Locate the cell with the specified text and output its (x, y) center coordinate. 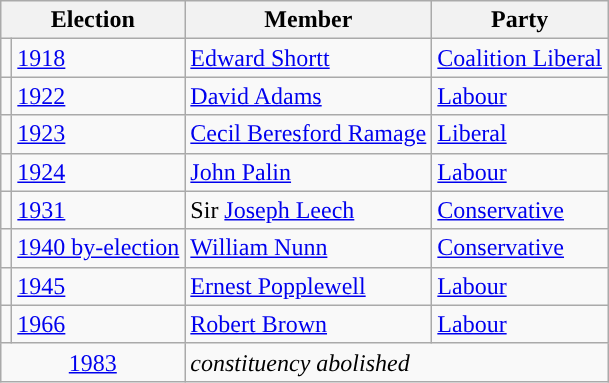
Member (308, 20)
constituency abolished (396, 362)
Edward Shortt (308, 58)
Sir Joseph Leech (308, 210)
Cecil Beresford Ramage (308, 134)
Robert Brown (308, 324)
John Palin (308, 172)
Election (93, 20)
Liberal (520, 134)
1931 (98, 210)
1923 (98, 134)
1940 by-election (98, 248)
1918 (98, 58)
Coalition Liberal (520, 58)
1983 (93, 362)
William Nunn (308, 248)
David Adams (308, 96)
1924 (98, 172)
1966 (98, 324)
Ernest Popplewell (308, 286)
Party (520, 20)
1922 (98, 96)
1945 (98, 286)
